Provide the [X, Y] coordinate of the cell's center where the given text is located.  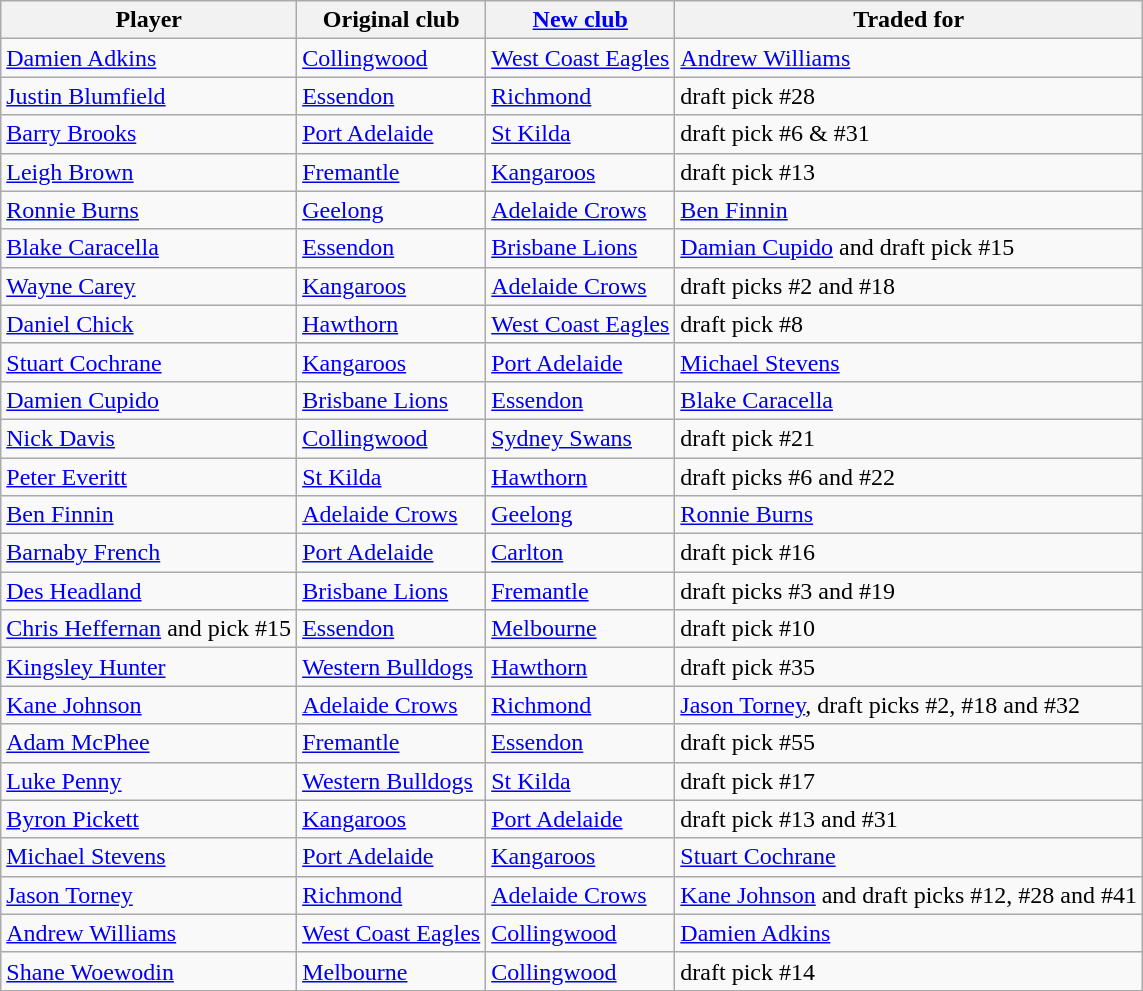
draft pick #6 & #31 [909, 134]
draft pick #17 [909, 781]
Player [149, 20]
draft pick #14 [909, 971]
Des Headland [149, 591]
Adam McPhee [149, 743]
Sydney Swans [580, 438]
draft pick #10 [909, 629]
Kane Johnson and draft picks #12, #28 and #41 [909, 895]
Traded for [909, 20]
Daniel Chick [149, 324]
draft picks #2 and #18 [909, 286]
Barnaby French [149, 553]
Byron Pickett [149, 819]
draft pick #21 [909, 438]
draft pick #35 [909, 667]
Jason Torney [149, 895]
Kane Johnson [149, 705]
Kingsley Hunter [149, 667]
draft pick #13 and #31 [909, 819]
Shane Woewodin [149, 971]
New club [580, 20]
draft pick #16 [909, 553]
Wayne Carey [149, 286]
draft pick #55 [909, 743]
Damien Cupido [149, 400]
draft pick #13 [909, 172]
Justin Blumfield [149, 96]
draft picks #6 and #22 [909, 477]
Leigh Brown [149, 172]
Nick Davis [149, 438]
Damian Cupido and draft pick #15 [909, 248]
Peter Everitt [149, 477]
draft picks #3 and #19 [909, 591]
Original club [392, 20]
Barry Brooks [149, 134]
Luke Penny [149, 781]
draft pick #8 [909, 324]
Chris Heffernan and pick #15 [149, 629]
Jason Torney, draft picks #2, #18 and #32 [909, 705]
draft pick #28 [909, 96]
Carlton [580, 553]
